Return the (X, Y) coordinate for the center point of the cell that contains the specified text.  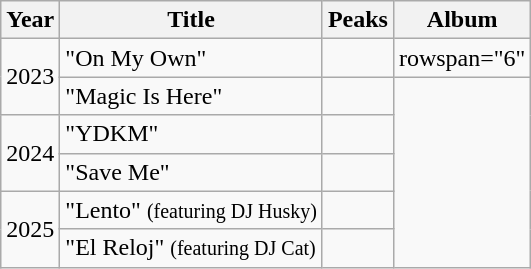
Title (192, 20)
"YDKM" (192, 134)
"Save Me" (192, 172)
"On My Own" (192, 58)
Year (30, 20)
2023 (30, 77)
Peaks (358, 20)
"El Reloj" (featuring DJ Cat) (192, 248)
rowspan="6" (462, 58)
2024 (30, 153)
2025 (30, 229)
"Lento" (featuring DJ Husky) (192, 210)
"Magic Is Here" (192, 96)
Album (462, 20)
